Capture the cell that displays the provided text and extract its (x, y) central coordinate. 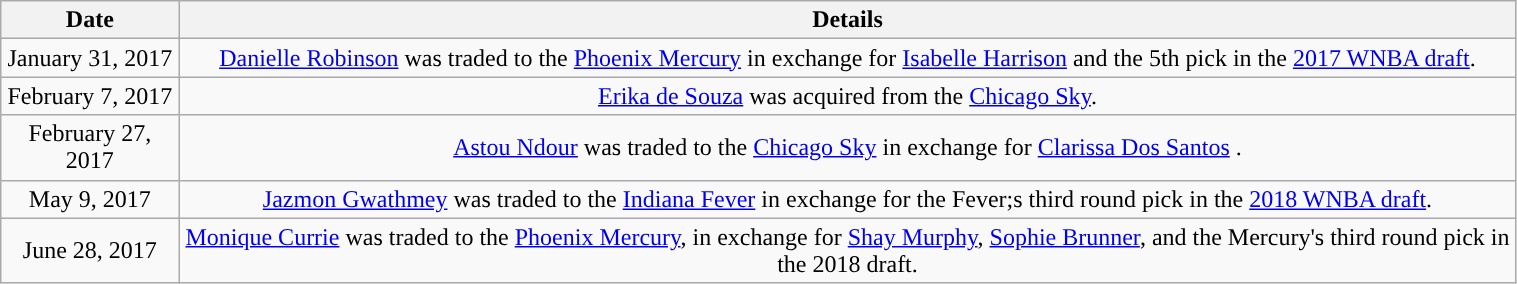
February 27, 2017 (90, 148)
Jazmon Gwathmey was traded to the Indiana Fever in exchange for the Fever;s third round pick in the 2018 WNBA draft. (848, 199)
February 7, 2017 (90, 96)
May 9, 2017 (90, 199)
June 28, 2017 (90, 250)
Erika de Souza was acquired from the Chicago Sky. (848, 96)
Date (90, 20)
Details (848, 20)
Monique Currie was traded to the Phoenix Mercury, in exchange for Shay Murphy, Sophie Brunner, and the Mercury's third round pick in the 2018 draft. (848, 250)
January 31, 2017 (90, 58)
Danielle Robinson was traded to the Phoenix Mercury in exchange for Isabelle Harrison and the 5th pick in the 2017 WNBA draft. (848, 58)
Astou Ndour was traded to the Chicago Sky in exchange for Clarissa Dos Santos . (848, 148)
